Return the [X, Y] coordinate for the center point of the cell that contains the specified text.  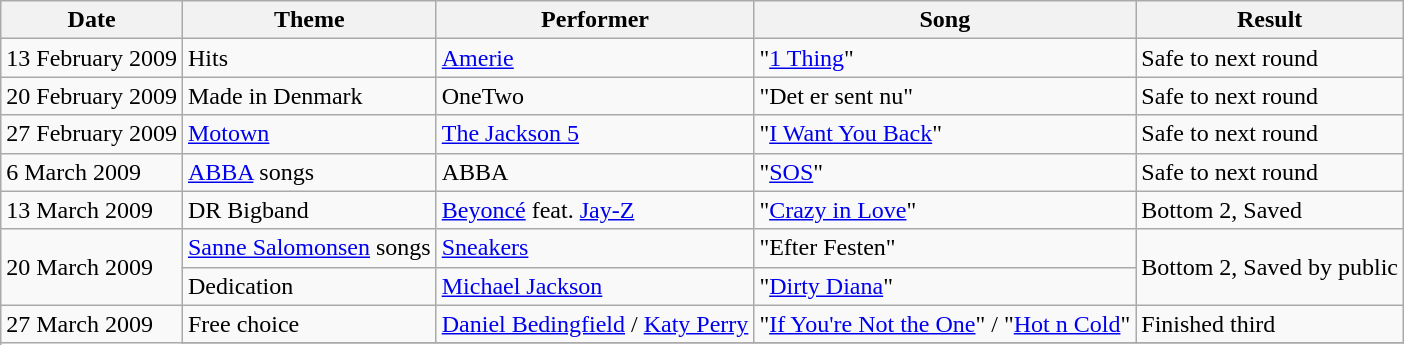
Daniel Bedingfield / Katy Perry [595, 324]
Amerie [595, 58]
Theme [309, 20]
Date [92, 20]
Performer [595, 20]
20 February 2009 [92, 96]
Beyoncé feat. Jay-Z [595, 210]
Made in Denmark [309, 96]
Dedication [309, 286]
ABBA [595, 172]
"Dirty Diana" [945, 286]
Michael Jackson [595, 286]
Song [945, 20]
DR Bigband [309, 210]
"I Want You Back" [945, 134]
27 February 2009 [92, 134]
"SOS" [945, 172]
"Efter Festen" [945, 248]
Bottom 2, Saved [1270, 210]
"If You're Not the One" / "Hot n Cold" [945, 324]
"Crazy in Love" [945, 210]
Result [1270, 20]
ABBA songs [309, 172]
Sanne Salomonsen songs [309, 248]
Motown [309, 134]
Finished third [1270, 324]
"Det er sent nu" [945, 96]
27 March 2009 [92, 324]
13 March 2009 [92, 210]
Hits [309, 58]
Free choice [309, 324]
OneTwo [595, 96]
13 February 2009 [92, 58]
20 March 2009 [92, 267]
6 March 2009 [92, 172]
Bottom 2, Saved by public [1270, 267]
Sneakers [595, 248]
"1 Thing" [945, 58]
The Jackson 5 [595, 134]
